Capture the cell that displays the provided text and extract its (x, y) central coordinate. 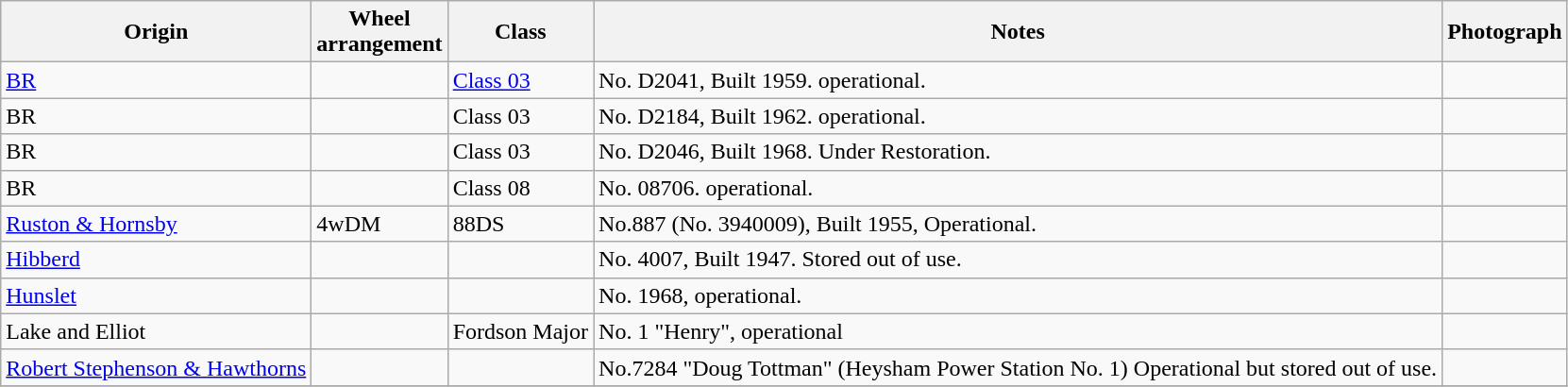
Notes (1018, 32)
88DS (520, 224)
No. D2046, Built 1968. Under Restoration. (1018, 152)
Robert Stephenson & Hawthorns (157, 367)
Class 08 (520, 188)
Class (520, 32)
Fordson Major (520, 331)
No. D2184, Built 1962. operational. (1018, 116)
Origin (157, 32)
Photograph (1505, 32)
No.887 (No. 3940009), Built 1955, Operational. (1018, 224)
Lake and Elliot (157, 331)
Hunslet (157, 295)
No. 08706. operational. (1018, 188)
No. 4007, Built 1947. Stored out of use. (1018, 260)
Wheelarrangement (379, 32)
No. 1 "Henry", operational (1018, 331)
No. D2041, Built 1959. operational. (1018, 80)
No. 1968, operational. (1018, 295)
4wDM (379, 224)
Hibberd (157, 260)
Ruston & Hornsby (157, 224)
No.7284 "Doug Tottman" (Heysham Power Station No. 1) Operational but stored out of use. (1018, 367)
